Scan for the cell matching the given text and deliver its [X, Y] coordinate at center. 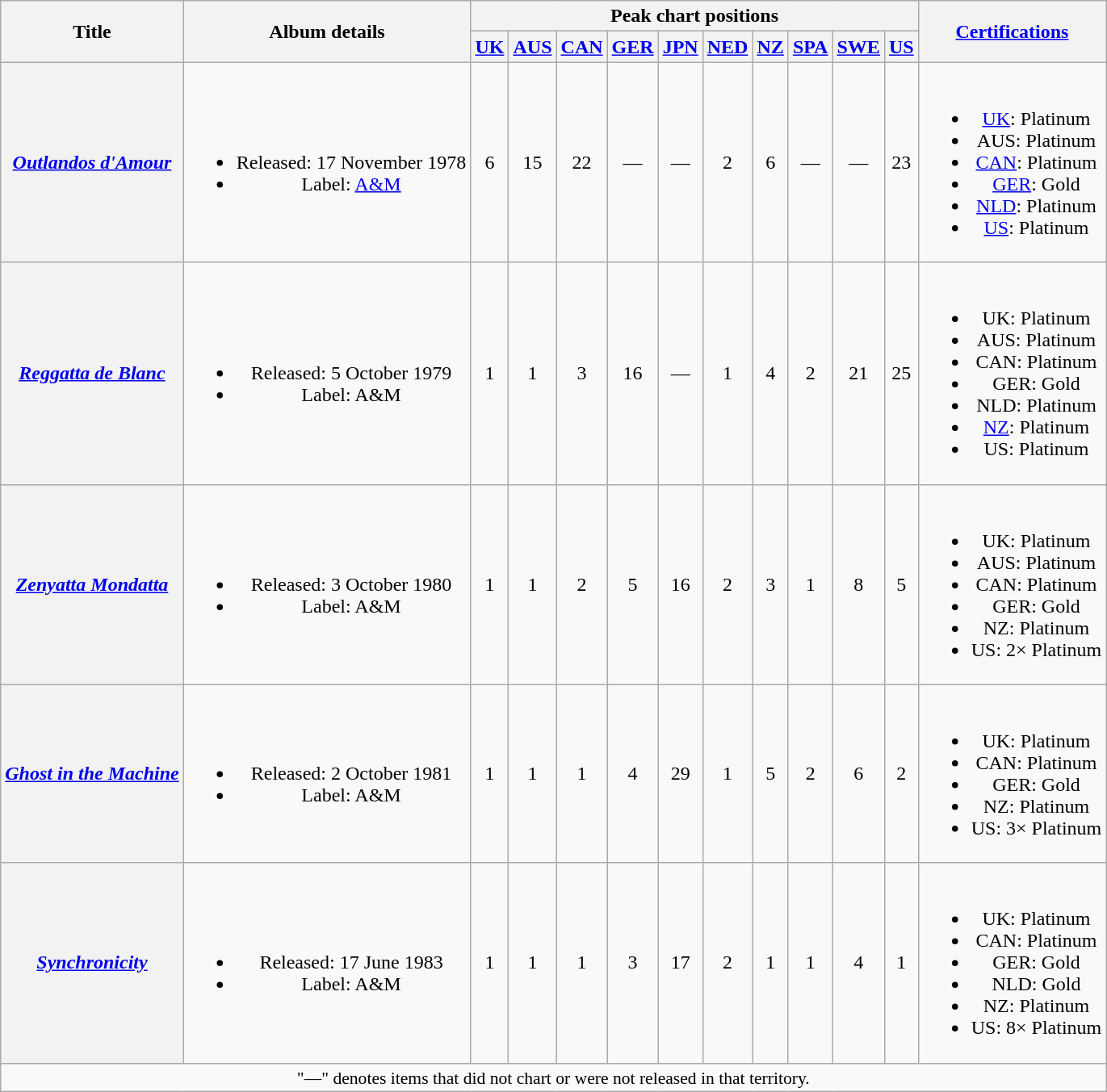
Released: 17 June 1983Label: A&M [327, 963]
Released: 3 October 1980Label: A&M [327, 584]
21 [858, 373]
SWE [858, 47]
JPN [680, 47]
Synchronicity [92, 963]
GER [633, 47]
Released: 2 October 1981Label: A&M [327, 773]
UK: PlatinumCAN: PlatinumGER: GoldNZ: PlatinumUS: 3× Platinum [1013, 773]
15 [533, 162]
UK: PlatinumAUS: PlatinumCAN: PlatinumGER: GoldNZ: PlatinumUS: 2× Platinum [1013, 584]
Title [92, 31]
25 [901, 373]
17 [680, 963]
Certifications [1013, 31]
UK: PlatinumAUS: PlatinumCAN: PlatinumGER: GoldNLD: PlatinumNZ: PlatinumUS: Platinum [1013, 373]
Released: 17 November 1978Label: A&M [327, 162]
Outlandos d'Amour [92, 162]
SPA [811, 47]
29 [680, 773]
CAN [581, 47]
UK [489, 47]
NED [728, 47]
8 [858, 584]
Released: 5 October 1979Label: A&M [327, 373]
Zenyatta Mondatta [92, 584]
UK: PlatinumCAN: PlatinumGER: GoldNLD: GoldNZ: PlatinumUS: 8× Platinum [1013, 963]
NZ [770, 47]
22 [581, 162]
UK: PlatinumAUS: PlatinumCAN: PlatinumGER: GoldNLD: PlatinumUS: Platinum [1013, 162]
Reggatta de Blanc [92, 373]
"—" denotes items that did not chart or were not released in that territory. [554, 1077]
AUS [533, 47]
Peak chart positions [694, 16]
Album details [327, 31]
US [901, 47]
23 [901, 162]
Ghost in the Machine [92, 773]
